From the cell containing the given text, extract its center point as (X, Y) coordinate. 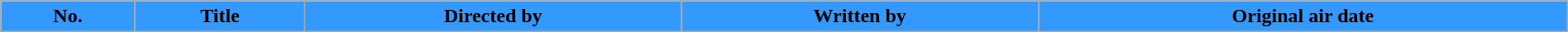
Written by (860, 16)
No. (68, 16)
Title (220, 16)
Directed by (493, 16)
Original air date (1303, 16)
